Pinpoint the cell where the given text exists, returning its (X, Y) midpoint coordinate. 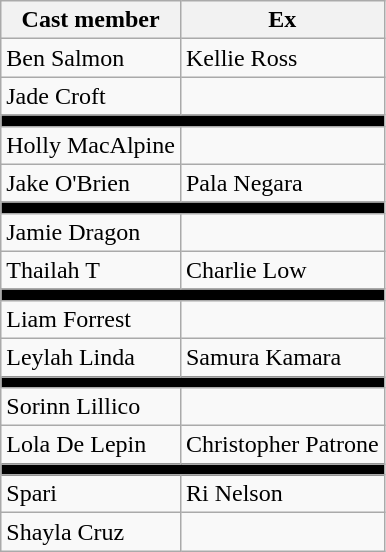
Charlie Low (282, 270)
Cast member (91, 20)
Leylah Linda (91, 357)
Jamie Dragon (91, 232)
Ex (282, 20)
Jade Croft (91, 96)
Jake O'Brien (91, 183)
Ben Salmon (91, 58)
Ri Nelson (282, 494)
Spari (91, 494)
Christopher Patrone (282, 445)
Holly MacAlpine (91, 145)
Sorinn Lillico (91, 407)
Liam Forrest (91, 319)
Pala Negara (282, 183)
Shayla Cruz (91, 532)
Thailah T (91, 270)
Kellie Ross (282, 58)
Samura Kamara (282, 357)
Lola De Lepin (91, 445)
